Identify which cell holds the provided text, then report its (x, y) central coordinate. 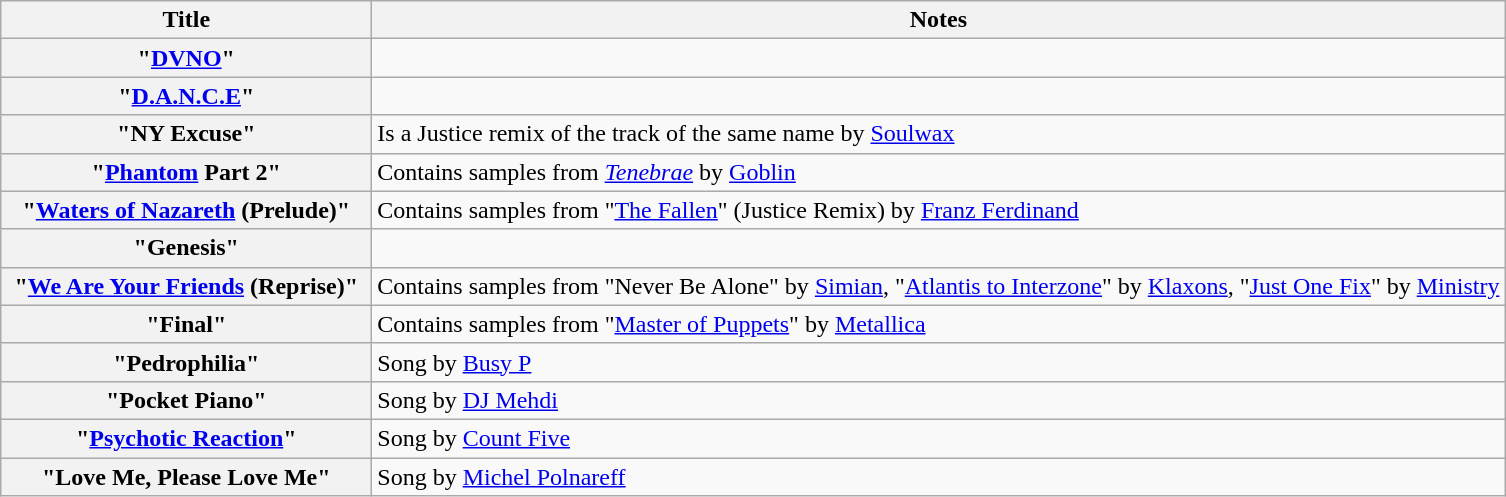
"Pedrophilia" (186, 362)
Song by Count Five (938, 438)
Contains samples from Tenebrae by Goblin (938, 172)
"Genesis" (186, 248)
Song by DJ Mehdi (938, 400)
"Love Me, Please Love Me" (186, 477)
"Waters of Nazareth (Prelude)" (186, 210)
"Phantom Part 2" (186, 172)
Contains samples from "The Fallen" (Justice Remix) by Franz Ferdinand (938, 210)
Contains samples from "Never Be Alone" by Simian, "Atlantis to Interzone" by Klaxons, "Just One Fix" by Ministry (938, 286)
"Final" (186, 324)
Title (186, 20)
Contains samples from "Master of Puppets" by Metallica (938, 324)
"DVNO" (186, 58)
"Psychotic Reaction" (186, 438)
Song by Busy P (938, 362)
"Pocket Piano" (186, 400)
Song by Michel Polnareff (938, 477)
"D.A.N.C.E" (186, 96)
"We Are Your Friends (Reprise)" (186, 286)
Notes (938, 20)
"NY Excuse" (186, 134)
Is a Justice remix of the track of the same name by Soulwax (938, 134)
